Provide the (x, y) coordinate of the cell's center where the given text is located.  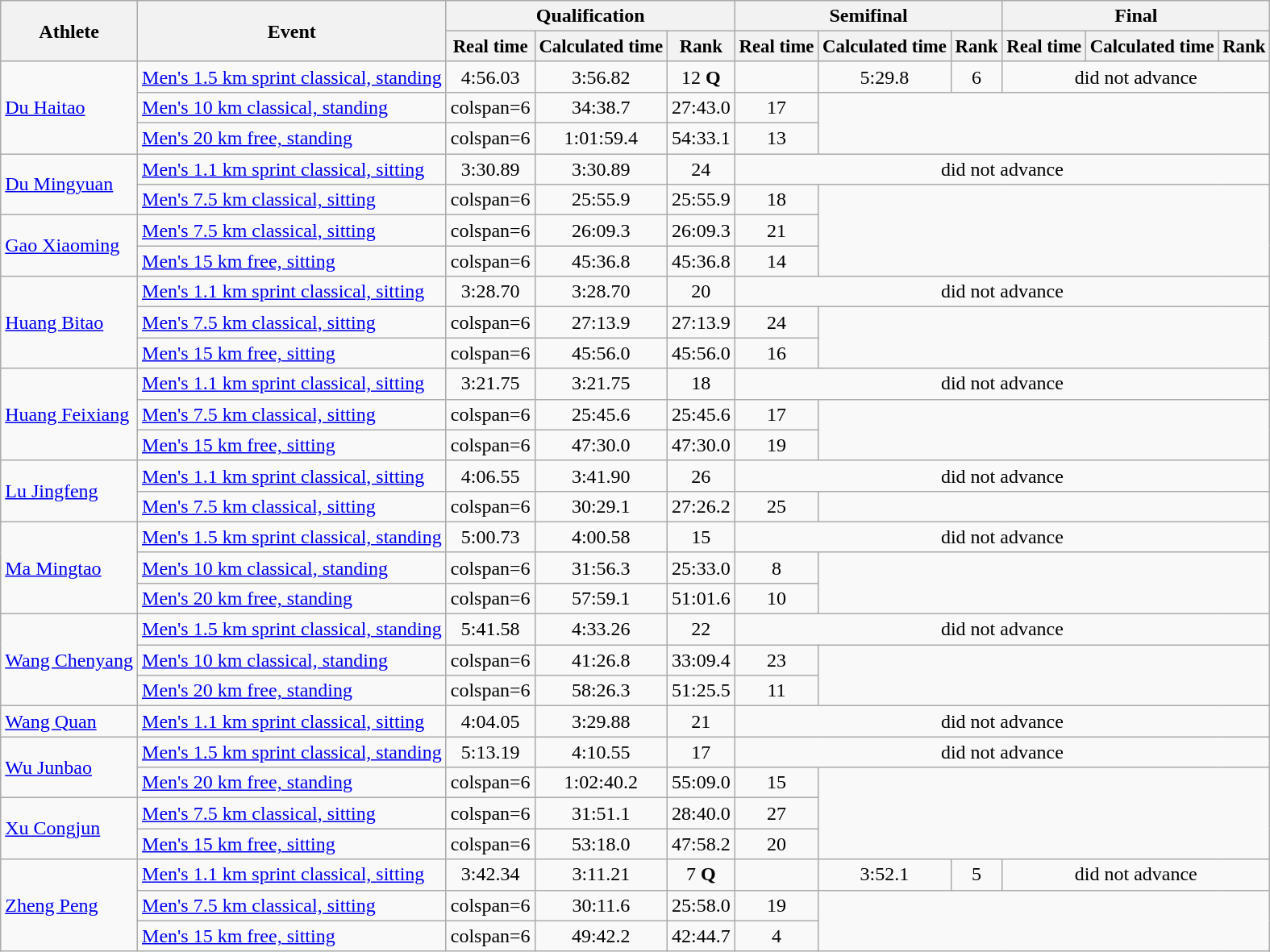
10 (777, 598)
3:29.88 (601, 721)
5:29.8 (885, 77)
23 (777, 660)
33:09.4 (701, 660)
47:58.2 (701, 844)
Ma Mingtao (69, 567)
Wu Junbao (69, 767)
3:56.82 (601, 77)
6 (976, 77)
Wang Chenyang (69, 660)
Gao Xiaoming (69, 246)
Du Mingyuan (69, 185)
26 (701, 476)
Wang Quan (69, 721)
5:13.19 (490, 752)
42:44.7 (701, 936)
4:10.55 (601, 752)
30:11.6 (601, 905)
3:11.21 (601, 875)
Qualification (590, 16)
Athlete (69, 31)
55:09.0 (701, 783)
12 Q (701, 77)
1:02:40.2 (601, 783)
58:26.3 (601, 691)
57:59.1 (601, 598)
27:43.0 (701, 107)
31:51.1 (601, 813)
Event (292, 31)
54:33.1 (701, 139)
27:26.2 (701, 506)
13 (777, 139)
14 (777, 261)
25 (777, 506)
3:42.34 (490, 875)
11 (777, 691)
Lu Jingfeng (69, 491)
28:40.0 (701, 813)
5 (976, 875)
51:01.6 (701, 598)
31:56.3 (601, 567)
8 (777, 567)
Xu Congjun (69, 829)
22 (701, 630)
Du Haitao (69, 107)
Zheng Peng (69, 905)
Huang Bitao (69, 322)
4 (777, 936)
4:33.26 (601, 630)
5:41.58 (490, 630)
4:04.05 (490, 721)
30:29.1 (601, 506)
Final (1136, 16)
25:58.0 (701, 905)
Huang Feixiang (69, 414)
51:25.5 (701, 691)
16 (777, 353)
4:56.03 (490, 77)
34:38.7 (601, 107)
41:26.8 (601, 660)
49:42.2 (601, 936)
25:33.0 (701, 567)
4:00.58 (601, 537)
1:01:59.4 (601, 139)
3:41.90 (601, 476)
3:52.1 (885, 875)
5:00.73 (490, 537)
27 (777, 813)
Semifinal (868, 16)
4:06.55 (490, 476)
7 Q (701, 875)
53:18.0 (601, 844)
